Capture the cell that displays the provided text and extract its [X, Y] central coordinate. 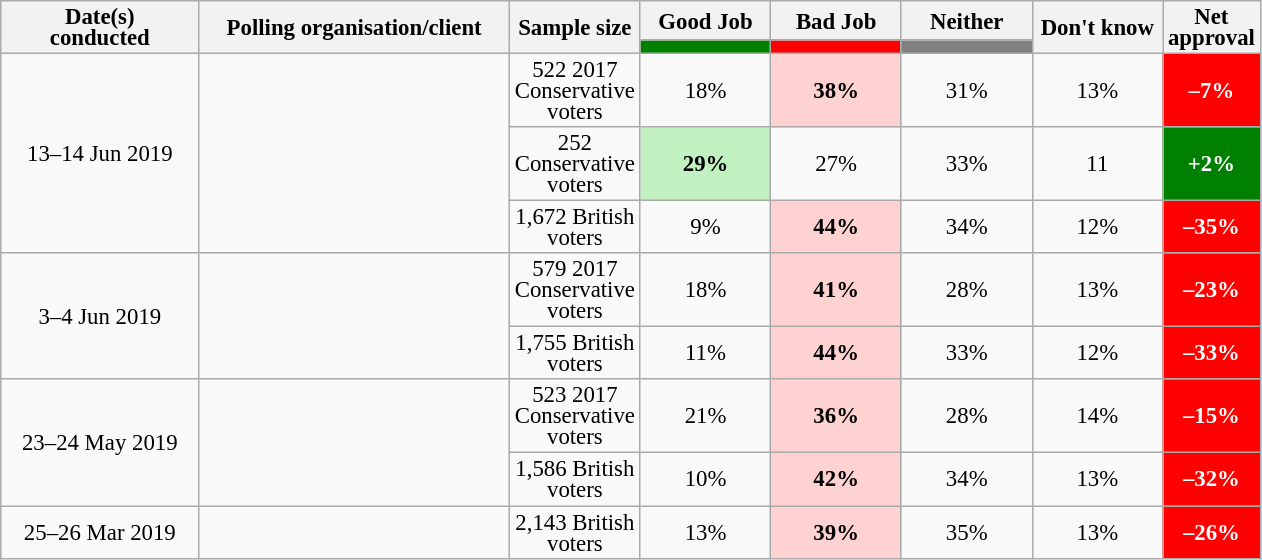
41% [836, 290]
11 [1098, 164]
579 2017 Conservative voters [574, 290]
39% [836, 532]
10% [706, 480]
1,755 British voters [574, 354]
–15% [1212, 417]
21% [706, 417]
14% [1098, 417]
523 2017 Conservative voters [574, 417]
27% [836, 164]
23–24 May 2019 [100, 443]
29% [706, 164]
38% [836, 91]
3–4 Jun 2019 [100, 316]
252 Conservative voters [574, 164]
13–14 Jun 2019 [100, 154]
Neither [966, 20]
–35% [1212, 228]
–7% [1212, 91]
1,672 British voters [574, 228]
Net approval [1212, 28]
31% [966, 91]
Sample size [574, 28]
1,586 British voters [574, 480]
9% [706, 228]
11% [706, 354]
36% [836, 417]
Don't know [1098, 28]
Date(s)conducted [100, 28]
–26% [1212, 532]
–23% [1212, 290]
35% [966, 532]
42% [836, 480]
–32% [1212, 480]
+2% [1212, 164]
2,143 British voters [574, 532]
522 2017 Conservative voters [574, 91]
Good Job [706, 20]
25–26 Mar 2019 [100, 532]
Bad Job [836, 20]
–33% [1212, 354]
Polling organisation/client [354, 28]
